From the cell containing the given text, extract its center point as [x, y] coordinate. 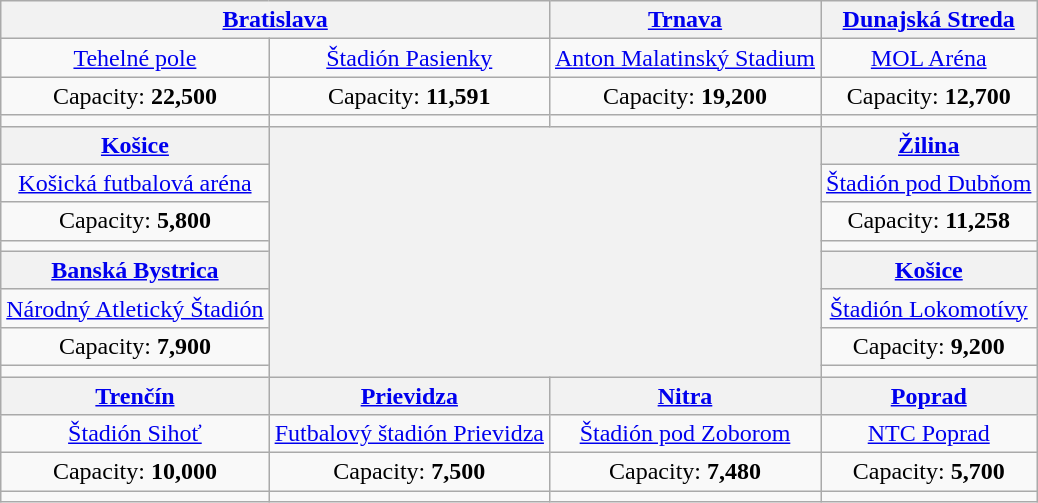
Capacity: 11,258 [929, 221]
Žilina [929, 145]
MOL Aréna [929, 58]
Capacity: 10,000 [135, 472]
Capacity: 5,800 [135, 221]
Tehelné pole [135, 58]
Štadión Sihoť [135, 434]
Anton Malatinský Stadium [684, 58]
Capacity: 12,700 [929, 96]
Banská Bystrica [135, 270]
Prievidza [409, 395]
Nitra [684, 395]
Trenčín [135, 395]
Capacity: 7,500 [409, 472]
Dunajská Streda [929, 20]
Bratislava [276, 20]
Capacity: 7,900 [135, 346]
Štadión Pasienky [409, 58]
Štadión Lokomotívy [929, 308]
Štadión pod Zoborom [684, 434]
Capacity: 22,500 [135, 96]
Trnava [684, 20]
NTC Poprad [929, 434]
Štadión pod Dubňom [929, 183]
Poprad [929, 395]
Capacity: 5,700 [929, 472]
Košická futbalová aréna [135, 183]
Capacity: 7,480 [684, 472]
Capacity: 19,200 [684, 96]
Capacity: 11,591 [409, 96]
Národný Atletický Štadión [135, 308]
Futbalový štadión Prievidza [409, 434]
Capacity: 9,200 [929, 346]
